Locate the cell with the specified text and output its (X, Y) center coordinate. 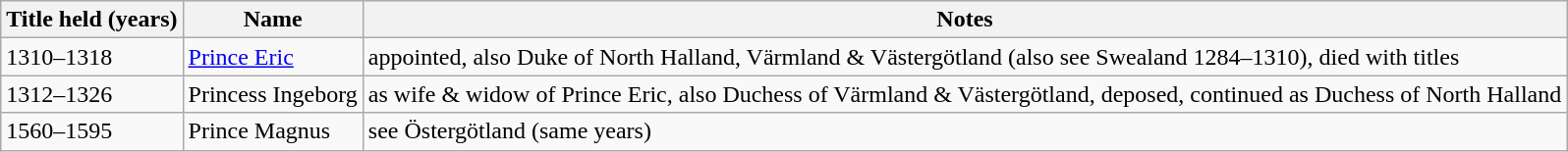
1560–1595 (92, 131)
appointed, also Duke of North Halland, Värmland & Västergötland (also see Swealand 1284–1310), died with titles (965, 57)
1312–1326 (92, 94)
Prince Magnus (273, 131)
as wife & widow of Prince Eric, also Duchess of Värmland & Västergötland, deposed, continued as Duchess of North Halland (965, 94)
Title held (years) (92, 20)
Notes (965, 20)
1310–1318 (92, 57)
Prince Eric (273, 57)
see Östergötland (same years) (965, 131)
Princess Ingeborg (273, 94)
Name (273, 20)
